Return (x, y) of the center of cell containing provided text 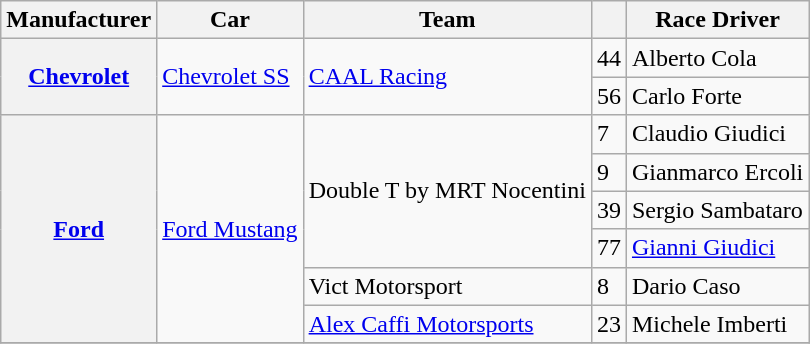
Alberto Cola (717, 58)
Team (447, 20)
Carlo Forte (717, 96)
44 (608, 58)
CAAL Racing (447, 77)
9 (608, 172)
Ford Mustang (230, 229)
Double T by MRT Nocentini (447, 191)
23 (608, 324)
Car (230, 20)
8 (608, 286)
Race Driver (717, 20)
Alex Caffi Motorsports (447, 324)
Michele Imberti (717, 324)
7 (608, 134)
Ford (79, 229)
Gianmarco Ercoli (717, 172)
56 (608, 96)
Gianni Giudici (717, 248)
Claudio Giudici (717, 134)
Chevrolet SS (230, 77)
Dario Caso (717, 286)
Sergio Sambataro (717, 210)
77 (608, 248)
Chevrolet (79, 77)
39 (608, 210)
Manufacturer (79, 20)
Vict Motorsport (447, 286)
